Identify which cell holds the provided text, then report its (x, y) central coordinate. 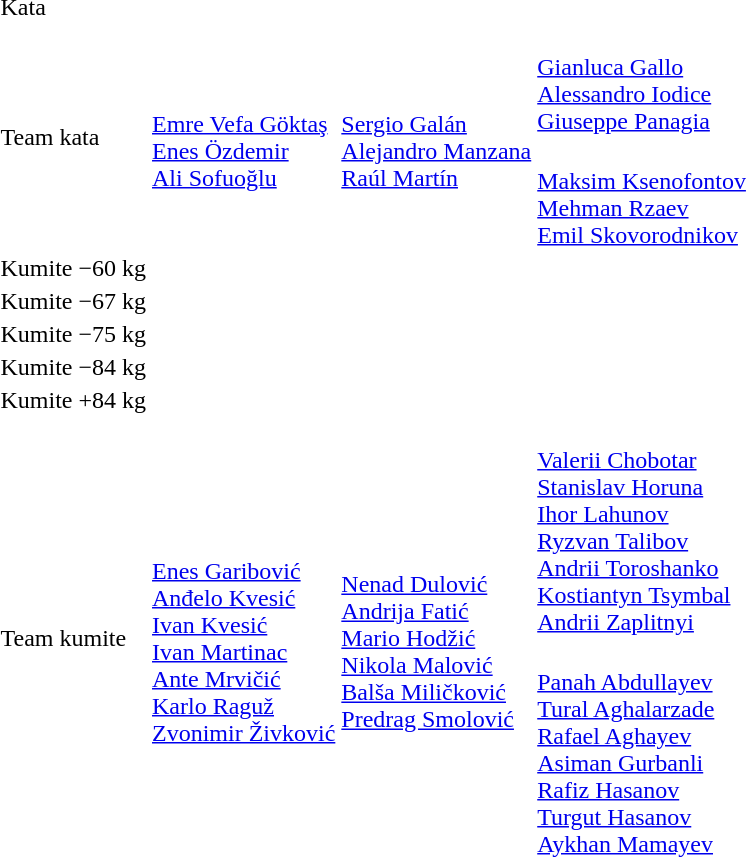
Sergio GalánAlejandro ManzanaRaúl Martín (436, 138)
Emre Vefa GöktaşEnes ÖzdemirAli Sofuoğlu (244, 138)
